Detect which cell encompasses the target text, then output its (x, y) center coordinate. 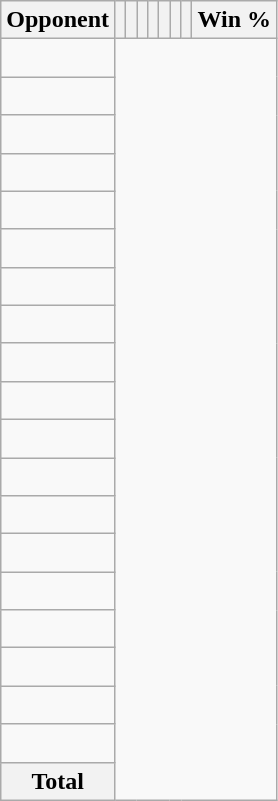
Win % (234, 20)
Total (58, 781)
Opponent (58, 20)
